Provide the [X, Y] coordinate of the cell's center where the given text is located.  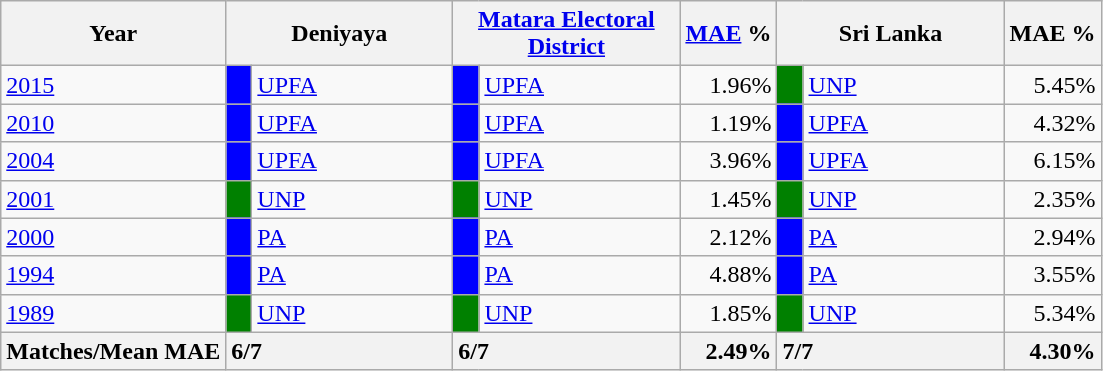
4.32% [1052, 123]
5.45% [1052, 85]
1994 [114, 275]
3.55% [1052, 275]
7/7 [890, 351]
2000 [114, 237]
4.30% [1052, 351]
2.12% [728, 237]
6.15% [1052, 161]
2.49% [728, 351]
2001 [114, 199]
2.94% [1052, 237]
5.34% [1052, 313]
2004 [114, 161]
1.96% [728, 85]
Sri Lanka [890, 34]
1989 [114, 313]
Year [114, 34]
Matara Electoral District [566, 34]
Deniyaya [340, 34]
2.35% [1052, 199]
3.96% [728, 161]
1.45% [728, 199]
2015 [114, 85]
4.88% [728, 275]
1.85% [728, 313]
1.19% [728, 123]
Matches/Mean MAE [114, 351]
2010 [114, 123]
